Provide the (X, Y) coordinate of the cell's center where the given text is located.  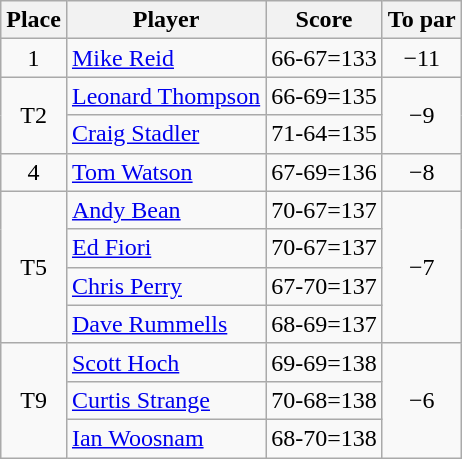
Mike Reid (166, 58)
T9 (34, 400)
70-68=138 (324, 400)
71-64=135 (324, 134)
Player (166, 20)
4 (34, 172)
−11 (422, 58)
Score (324, 20)
Craig Stadler (166, 134)
−9 (422, 115)
Ed Fiori (166, 248)
To par (422, 20)
T2 (34, 115)
Scott Hoch (166, 362)
66-67=133 (324, 58)
−8 (422, 172)
T5 (34, 267)
Dave Rummells (166, 324)
67-70=137 (324, 286)
68-69=137 (324, 324)
−6 (422, 400)
1 (34, 58)
67-69=136 (324, 172)
Curtis Strange (166, 400)
68-70=138 (324, 438)
69-69=138 (324, 362)
Ian Woosnam (166, 438)
Andy Bean (166, 210)
Chris Perry (166, 286)
Place (34, 20)
66-69=135 (324, 96)
−7 (422, 267)
Leonard Thompson (166, 96)
Tom Watson (166, 172)
